Find where the given text appears and provide that cell's center as (x, y) coordinate. 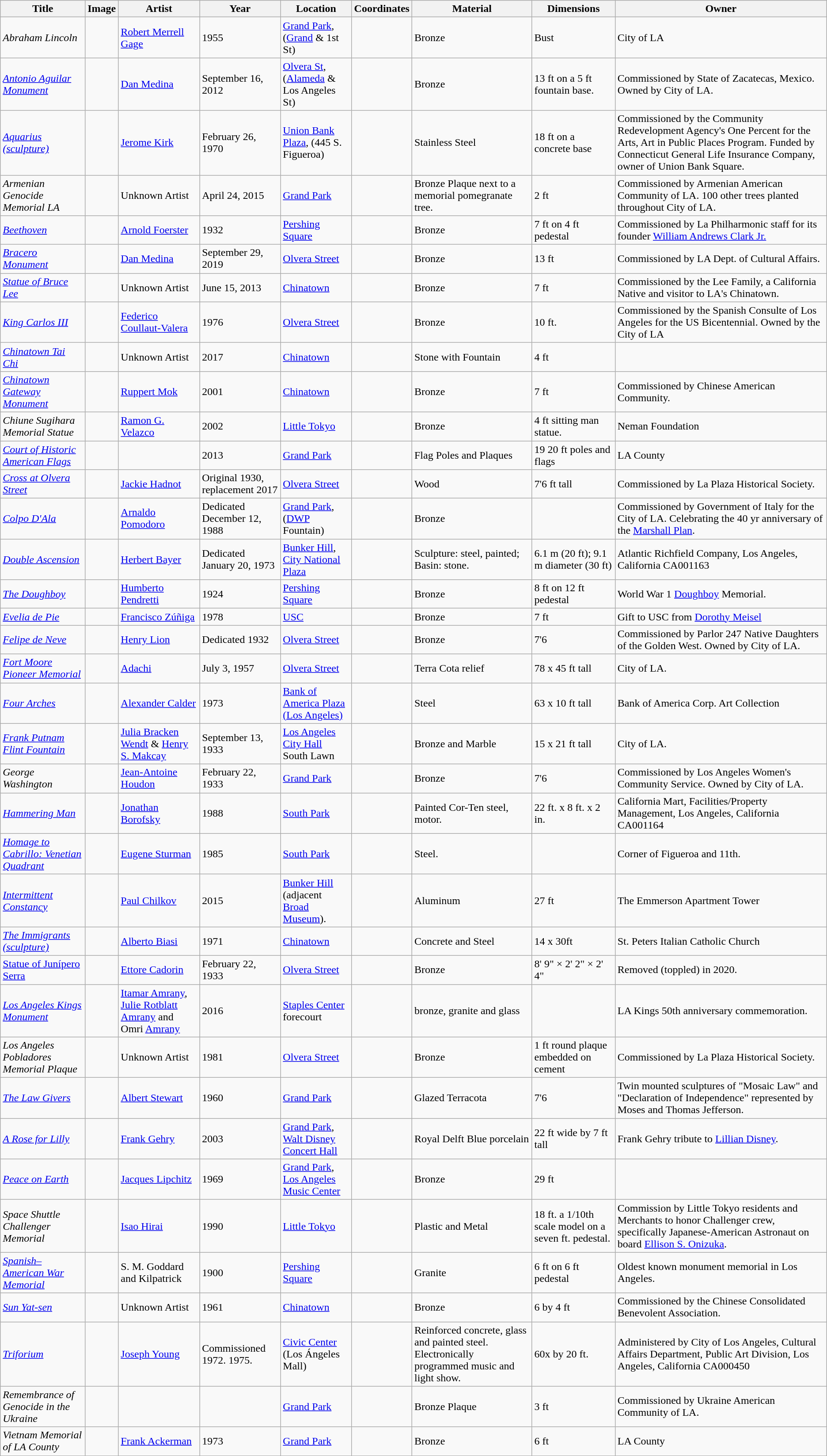
Commissioned by Armenian American Community of LA. 100 other trees planted throughout City of LA. (721, 195)
Cross at Olvera Street (43, 484)
8' 9" × 2' 2" × 2' 4" (573, 969)
1988 (240, 813)
Administered by City of Los Angeles, Cultural Affairs Department, Public Art Division, Los Angeles, California CA000450 (721, 1354)
Stone with Fountain (472, 357)
Colpo D'Ala (43, 519)
Double Ascension (43, 559)
18 ft. a 1/10th scale model on a seven ft. pedestal. (573, 1226)
Location (316, 9)
1 ft round plaque embedded on cement (573, 1057)
Antonio Aguilar Monument (43, 84)
bronze, granite and glass (472, 1011)
Bunker Hill (adjacent Broad Museum). (316, 901)
2013 (240, 455)
Fort Moore Pioneer Memorial (43, 668)
Commission by Little Tokyo residents and Merchants to honor Challenger crew, specifically Japanese-American Astronaut on board Ellison S. Onizuka. (721, 1226)
Four Arches (43, 703)
Wood (472, 484)
Bank of America Corp. Art Collection (721, 703)
8 ft on 12 ft pedestal (573, 594)
Vietnam Memorial of LA County (43, 1441)
Chiune Sugihara Memorial Statue (43, 426)
Grand Park, Los Angeles Music Center (316, 1179)
George Washington (43, 779)
Henry Lion (159, 640)
LA Kings 50th anniversary commemoration. (721, 1011)
Armenian Genocide Memorial LA (43, 195)
Grand Park, Walt Disney Concert Hall (316, 1139)
The Law Givers (43, 1098)
63 x 10 ft tall (573, 703)
Herbert Bayer (159, 559)
Commissioned by the Chinese Consolidated Benevolent Association. (721, 1307)
1960 (240, 1098)
13 ft (573, 259)
Oldest known monument memorial in Los Angeles. (721, 1273)
22 ft wide by 7 ft tall (573, 1139)
Jean-Antoine Houdon (159, 779)
6 ft on 6 ft pedestal (573, 1273)
Statue of Junípero Serra (43, 969)
Material (472, 9)
Julia Bracken Wendt & Henry S. Makcay (159, 744)
Remembrance of Genocide in the Ukraine (43, 1407)
Aquarius (sculpture) (43, 143)
Federico Coullaut-Valera (159, 322)
Hammering Man (43, 813)
Arnold Foerster (159, 230)
Statue of Bruce Lee (43, 287)
Court of Historic American Flags (43, 455)
April 24, 2015 (240, 195)
King Carlos III (43, 322)
Ramon G. Velazco (159, 426)
Evelia de Pie (43, 617)
Eugene Sturman (159, 854)
Olvera St, (Alameda & Los Angeles St) (316, 84)
15 x 21 ft tall (573, 744)
City of LA (721, 38)
1969 (240, 1179)
Neman Foundation (721, 426)
Stainless Steel (472, 143)
Albert Stewart (159, 1098)
Alberto Biasi (159, 941)
14 x 30ft (573, 941)
S. M. Goddard and Kilpatrick (159, 1273)
Removed (toppled) in 2020. (721, 969)
September 29, 2019 (240, 259)
Homage to Cabrillo: Venetian Quadrant (43, 854)
6 by 4 ft (573, 1307)
Terra Cota relief (472, 668)
Owner (721, 9)
Artist (159, 9)
1976 (240, 322)
Arnaldo Pomodoro (159, 519)
1932 (240, 230)
California Mart, Facilities/Property Management, Los Angeles, California CA001164 (721, 813)
1971 (240, 941)
1978 (240, 617)
Concrete and Steel (472, 941)
Bank of America Plaza (Los Angeles) (316, 703)
USC (316, 617)
Grand Park, (DWP Fountain) (316, 519)
July 3, 1957 (240, 668)
29 ft (573, 1179)
1955 (240, 38)
Chinatown Tai Chi (43, 357)
2017 (240, 357)
Jacques Lipchitz (159, 1179)
Joseph Young (159, 1354)
Bunker Hill, City National Plaza (316, 559)
Bronze Plaque (472, 1407)
Adachi (159, 668)
The Emmerson Apartment Tower (721, 901)
2 ft (573, 195)
1981 (240, 1057)
13 ft on a 5 ft fountain base. (573, 84)
Abraham Lincoln (43, 38)
September 13, 1933 (240, 744)
Felipe de Neve (43, 640)
St. Peters Italian Catholic Church (721, 941)
Aluminum (472, 901)
Dedicated 1932 (240, 640)
3 ft (573, 1407)
2015 (240, 901)
Humberto Pendretti (159, 594)
Reinforced concrete, glass and painted steel. Electronically programmed music and light show. (472, 1354)
Corner of Figueroa and 11th. (721, 854)
Frank Gehry tribute to Lillian Disney. (721, 1139)
Dedicated January 20, 1973 (240, 559)
Civic Center (Los Ángeles Mall) (316, 1354)
Robert Merrell Gage (159, 38)
Los Angeles Pobladores Memorial Plaque (43, 1057)
Commissioned by Los Angeles Women's Community Service. Owned by City of LA. (721, 779)
Beethoven (43, 230)
Grand Park, (Grand & 1st St) (316, 38)
Image (102, 9)
The Immigrants (sculpture) (43, 941)
Frank Ackerman (159, 1441)
Peace on Earth (43, 1179)
10 ft. (573, 322)
6.1 m (20 ft); 9.1 m diameter (30 ft) (573, 559)
Title (43, 9)
Frank Putnam Flint Fountain (43, 744)
4 ft sitting man statue. (573, 426)
Bronze and Marble (472, 744)
Ettore Cadorin (159, 969)
Commissioned by La Philharmonic staff for its founder William Andrews Clark Jr. (721, 230)
World War 1 Doughboy Memorial. (721, 594)
2001 (240, 392)
Flag Poles and Plaques (472, 455)
Staples Center forecourt (316, 1011)
Bronze Plaque next to a memorial pomegranate tree. (472, 195)
2016 (240, 1011)
Jackie Hadnot (159, 484)
Jonathan Borofsky (159, 813)
1924 (240, 594)
Frank Gehry (159, 1139)
22 ft. x 8 ft. x 2 in. (573, 813)
2003 (240, 1139)
Gift to USC from Dorothy Meisel (721, 617)
Triforium (43, 1354)
Granite (472, 1273)
Twin mounted sculptures of "Mosaic Law" and "Declaration of Independence" represented by Moses and Thomas Jefferson. (721, 1098)
February 26, 1970 (240, 143)
7 ft on 4 ft pedestal (573, 230)
1961 (240, 1307)
Painted Cor-Ten steel, motor. (472, 813)
Commissioned by LA Dept. of Cultural Affairs. (721, 259)
2002 (240, 426)
1990 (240, 1226)
The Doughboy (43, 594)
Los Angeles City Hall South Lawn (316, 744)
18 ft on a concrete base (573, 143)
Sculpture: steel, painted; Basin: stone. (472, 559)
Commissioned by Chinese American Community. (721, 392)
A Rose for Lilly (43, 1139)
Intermittent Constancy (43, 901)
Coordinates (382, 9)
Francisco Zúñiga (159, 617)
Steel. (472, 854)
Bust (573, 38)
Itamar Amrany, Julie Rotblatt Amrany and Omri Amrany (159, 1011)
Original 1930, replacement 2017 (240, 484)
Space Shuttle Challenger Memorial (43, 1226)
Commissioned by State of Zacatecas, Mexico. Owned by City of LA. (721, 84)
Paul Chilkov (159, 901)
27 ft (573, 901)
1985 (240, 854)
1900 (240, 1273)
7'6 ft tall (573, 484)
September 16, 2012 (240, 84)
Commissioned 1972. 1975. (240, 1354)
6 ft (573, 1441)
60x by 20 ft. (573, 1354)
Plastic and Metal (472, 1226)
Chinatown Gateway Monument (43, 392)
Glazed Terracota (472, 1098)
4 ft (573, 357)
Commissioned by the Spanish Consulte of Los Angeles for the US Bicentennial. Owned by the City of LA (721, 322)
Ruppert Mok (159, 392)
19 20 ft poles and flags (573, 455)
Dedicated December 12, 1988 (240, 519)
Spanish–American War Memorial (43, 1273)
June 15, 2013 (240, 287)
Sun Yat-sen (43, 1307)
Bracero Monument (43, 259)
78 x 45 ft tall (573, 668)
Commissioned by Parlor 247 Native Daughters of the Golden West. Owned by City of LA. (721, 640)
Jerome Kirk (159, 143)
Steel (472, 703)
Royal Delft Blue porcelain (472, 1139)
Los Angeles Kings Monument (43, 1011)
Union Bank Plaza, (445 S. Figueroa) (316, 143)
Commissioned by Ukraine American Community of LA. (721, 1407)
Atlantic Richfield Company, Los Angeles, California CA001163 (721, 559)
Dimensions (573, 9)
Commissioned by the Lee Family, a California Native and visitor to LA's Chinatown. (721, 287)
Commissioned by Government of Italy for the City of LA. Celebrating the 40 yr anniversary of the Marshall Plan. (721, 519)
Alexander Calder (159, 703)
Isao Hirai (159, 1226)
Year (240, 9)
